Capture the cell that displays the provided text and extract its [x, y] central coordinate. 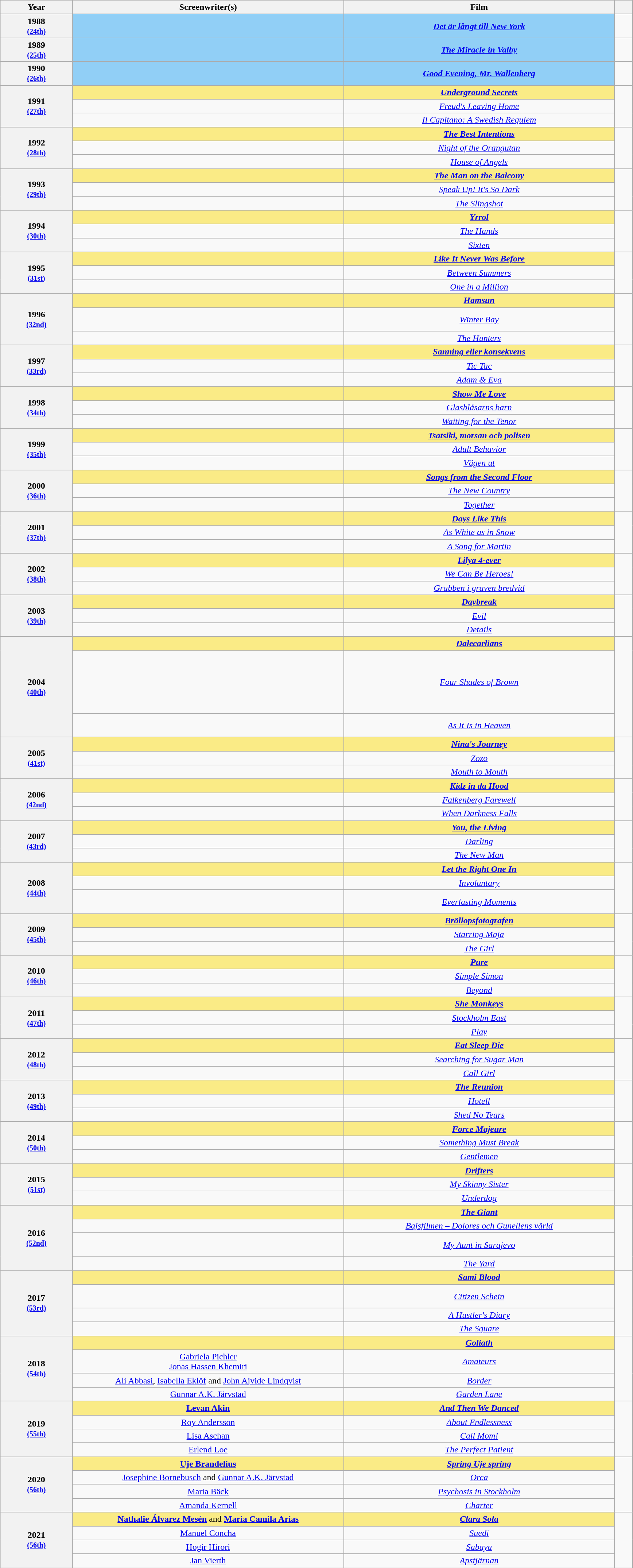
2004(40th) [36, 687]
When Darkness Falls [479, 814]
Border [479, 1380]
Winter Bay [479, 319]
Underdog [479, 1198]
Night of the Orangutan [479, 148]
Songs from the Second Floor [479, 477]
Amanda Kernell [208, 1505]
2000(36th) [36, 491]
As It Is in Heaven [479, 726]
The Perfect Patient [479, 1450]
2021(56th) [36, 1540]
2016(52nd) [36, 1238]
The Square [479, 1329]
We Can Be Heroes! [479, 574]
Call Mom! [479, 1436]
1989(25th) [36, 50]
About Endlessness [479, 1422]
Kidz in da Hood [479, 786]
The Man on the Balcony [479, 175]
1995(31st) [36, 273]
Citizen Schein [479, 1296]
Orca [479, 1478]
And Then We Danced [479, 1408]
Manuel Concha [208, 1533]
Show Me Love [479, 393]
2012(48th) [36, 1059]
Searching for Sugar Man [479, 1059]
2013(49th) [36, 1101]
Vägen ut [479, 463]
Force Majeure [479, 1129]
2010(46th) [36, 976]
Four Shades of Brown [479, 682]
Underground Secrets [479, 92]
Levan Akin [208, 1408]
Psychosis in Stockholm [479, 1491]
Starring Maja [479, 934]
2015(51st) [36, 1184]
2014(50th) [36, 1142]
The Hands [479, 231]
2003(39th) [36, 616]
My Skinny Sister [479, 1184]
The Best Intentions [479, 134]
Film [479, 7]
Good Evening, Mr. Wallenberg [479, 74]
House of Angels [479, 162]
Garden Lane [479, 1394]
Hamsun [479, 300]
Tsatsiki, morsan och polisen [479, 435]
Freud's Leaving Home [479, 106]
1999(35th) [36, 449]
Involuntary [479, 883]
One in a Million [479, 287]
2001(37th) [36, 532]
Maria Bäck [208, 1491]
Grabben i graven bredvid [479, 588]
Call Girl [479, 1073]
Adult Behavior [479, 449]
Gabriela PichlerJonas Hassen Khemiri [208, 1362]
Gentlemen [479, 1156]
A Hustler's Diary [479, 1315]
Speak Up! It's So Dark [479, 189]
Erlend Loe [208, 1450]
Yrrol [479, 217]
Sami Blood [479, 1277]
Darling [479, 841]
Adam & Eva [479, 380]
The Reunion [479, 1087]
2020(56th) [36, 1484]
Clara Sola [479, 1519]
Tic Tac [479, 366]
Something Must Break [479, 1142]
Jan Vierth [208, 1561]
2006(42nd) [36, 800]
Gunnar A.K. Järvstad [208, 1394]
Like It Never Was Before [479, 259]
Charter [479, 1505]
Nathalie Álvarez Mesén and Maria Camila Arias [208, 1519]
Drifters [479, 1170]
2008(44th) [36, 888]
Nina's Journey [479, 744]
Glasblåsarns barn [479, 407]
Sixten [479, 245]
Dalecarlians [479, 643]
Bröllopsfotografen [479, 920]
Play [479, 1032]
Sanning eller konsekvens [479, 352]
Screenwriter(s) [208, 7]
Suedi [479, 1533]
2005(41st) [36, 758]
2002(38th) [36, 574]
2019(55th) [36, 1429]
2018(54th) [36, 1368]
1988(24th) [36, 26]
Evil [479, 616]
Eat Sleep Die [479, 1045]
Lisa Aschan [208, 1436]
Zozo [479, 758]
Hogir Hirori [208, 1547]
Everlasting Moments [479, 901]
2011(47th) [36, 1018]
Falkenberg Farewell [479, 800]
Stockholm East [479, 1018]
2017(53rd) [36, 1303]
You, the Living [479, 827]
Together [479, 505]
2009(45th) [36, 934]
The Hunters [479, 338]
She Monkeys [479, 1004]
Sabaya [479, 1547]
Ali Abbasi, Isabella Eklöf and John Ajvide Lindqvist [208, 1380]
1996(32nd) [36, 319]
1994(30th) [36, 231]
1998(34th) [36, 407]
Goliath [479, 1343]
The New Country [479, 491]
Waiting for the Tenor [479, 421]
Beyond [479, 990]
Shed No Tears [479, 1115]
Days Like This [479, 519]
The Giant [479, 1212]
1991(27th) [36, 106]
My Aunt in Sarajevo [479, 1245]
Pure [479, 962]
Spring Uje spring [479, 1464]
Uje Brandelius [208, 1464]
As White as in Snow [479, 532]
A Song for Martin [479, 546]
Simple Simon [479, 976]
Between Summers [479, 273]
1992(28th) [36, 148]
Det är långt till New York [479, 26]
The Slingshot [479, 203]
Let the Right One In [479, 869]
Hotell [479, 1101]
1993(29th) [36, 189]
The Girl [479, 948]
Roy Andersson [208, 1422]
2007(43rd) [36, 841]
Lilya 4-ever [479, 560]
Amateurs [479, 1362]
Details [479, 629]
1997(33rd) [36, 366]
The Yard [479, 1264]
1990(26th) [36, 74]
Josephine Bornebusch and Gunnar A.K. Järvstad [208, 1478]
Mouth to Mouth [479, 772]
Year [36, 7]
Il Capitano: A Swedish Requiem [479, 120]
Bajsfilmen – Dolores och Gunellens värld [479, 1226]
The Miracle in Valby [479, 50]
The New Man [479, 855]
Daybreak [479, 602]
Apstjärnan [479, 1561]
